Detect which cell encompasses the target text, then output its (X, Y) center coordinate. 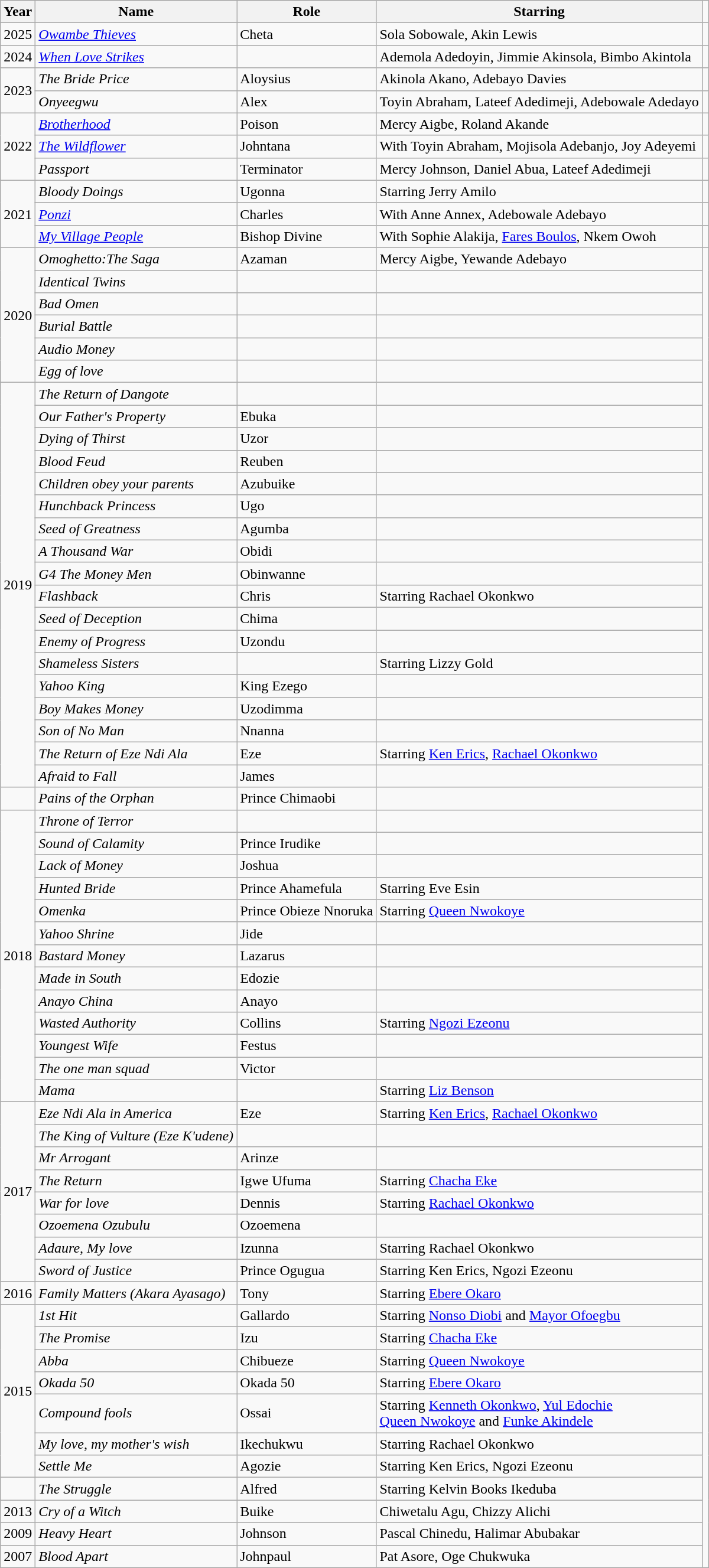
2007 (18, 1556)
Pascal Chinedu, Halimar Abubakar (539, 1534)
King Ezego (307, 686)
Settle Me (136, 1466)
Eze Ndi Ala in America (136, 1113)
War for love (136, 1203)
Yahoo King (136, 686)
Prince Chimaobi (307, 798)
Ebuka (307, 416)
Seed of Deception (136, 618)
With Toyin Abraham, Mojisola Adebanjo, Joy Adeyemi (539, 146)
Abba (136, 1360)
Johnson (307, 1534)
The King of Vulture (Eze K'udene) (136, 1136)
Passport (136, 169)
Azubuike (307, 484)
Edozie (307, 978)
2015 (18, 1390)
Identical Twins (136, 282)
Alfred (307, 1489)
2023 (18, 90)
2013 (18, 1511)
Joshua (307, 866)
Arinze (307, 1158)
Igwe Ufuma (307, 1181)
Bad Omen (136, 304)
2025 (18, 34)
Uzodimma (307, 709)
Johntana (307, 146)
Starring Kelvin Books Ikeduba (539, 1489)
Mama (136, 1091)
Ademola Adedoyin, Jimmie Akinsola, Bimbo Akintola (539, 57)
Alex (307, 102)
Boy Makes Money (136, 709)
Sound of Calamity (136, 843)
Terminator (307, 169)
Lack of Money (136, 866)
Prince Ahamefula (307, 888)
Ozoemena Ozubulu (136, 1225)
Cheta (307, 34)
Children obey your parents (136, 484)
Made in South (136, 978)
Onyeegwu (136, 102)
Dying of Thirst (136, 439)
Izu (307, 1338)
Dennis (307, 1203)
2017 (18, 1192)
The Return of Eze Ndi Ala (136, 754)
The Bride Price (136, 79)
Pat Asore, Oge Chukwuka (539, 1556)
Ozoemena (307, 1225)
Compound fools (136, 1414)
The Return of Dangote (136, 394)
Brotherhood (136, 124)
Owambe Thieves (136, 34)
Name (136, 12)
Starring Kenneth Okonkwo, Yul EdochieQueen Nwokoye and Funke Akindele (539, 1414)
Akinola Akano, Adebayo Davies (539, 79)
Nnanna (307, 731)
Chibueze (307, 1360)
2024 (18, 57)
Pains of the Orphan (136, 798)
Poison (307, 124)
Afraid to Fall (136, 776)
Agumba (307, 529)
The Promise (136, 1338)
2022 (18, 146)
Blood Apart (136, 1556)
Mercy Johnson, Daniel Abua, Lateef Adedimeji (539, 169)
Starring Ngozi Ezeonu (539, 1023)
Festus (307, 1046)
Chima (307, 618)
1st Hit (136, 1315)
Starring Lizzy Gold (539, 664)
Our Father's Property (136, 416)
Son of No Man (136, 731)
G4 The Money Men (136, 573)
My Village People (136, 236)
Prince Irudike (307, 843)
Mercy Aigbe, Roland Akande (539, 124)
Burial Battle (136, 327)
Year (18, 12)
With Anne Annex, Adebowale Adebayo (539, 214)
My love, my mother's wish (136, 1444)
Anayo (307, 1001)
2021 (18, 214)
2019 (18, 585)
Family Matters (Akara Ayasago) (136, 1293)
Starring Jerry Amilo (539, 191)
Tony (307, 1293)
Bastard Money (136, 956)
Flashback (136, 596)
Starring Liz Benson (539, 1091)
Omoghetto:The Saga (136, 259)
Youngest Wife (136, 1046)
Hunchback Princess (136, 506)
Johnpaul (307, 1556)
Obinwanne (307, 573)
Anayo China (136, 1001)
Sword of Justice (136, 1270)
Uzor (307, 439)
Shameless Sisters (136, 664)
Ugonna (307, 191)
Jide (307, 933)
Izunna (307, 1248)
Yahoo Shrine (136, 933)
Enemy of Progress (136, 641)
Sola Sobowale, Akin Lewis (539, 34)
James (307, 776)
Omenka (136, 911)
Ossai (307, 1414)
Wasted Authority (136, 1023)
The Wildflower (136, 146)
Bishop Divine (307, 236)
Audio Money (136, 349)
Blood Feud (136, 461)
Cry of a Witch (136, 1511)
The Return (136, 1181)
Throne of Terror (136, 821)
When Love Strikes (136, 57)
Mr Arrogant (136, 1158)
Charles (307, 214)
2020 (18, 315)
Uzondu (307, 641)
A Thousand War (136, 551)
Gallardo (307, 1315)
With Sophie Alakija, Fares Boulos, Nkem Owoh (539, 236)
Seed of Greatness (136, 529)
Lazarus (307, 956)
Ugo (307, 506)
Agozie (307, 1466)
Role (307, 12)
Collins (307, 1023)
Obidi (307, 551)
Heavy Heart (136, 1534)
Bloody Doings (136, 191)
2009 (18, 1534)
Egg of love (136, 371)
2016 (18, 1293)
The one man squad (136, 1068)
Toyin Abraham, Lateef Adedimeji, Adebowale Adedayo (539, 102)
Reuben (307, 461)
Starring Nonso Diobi and Mayor Ofoegbu (539, 1315)
Chiwetalu Agu, Chizzy Alichi (539, 1511)
Prince Obieze Nnoruka (307, 911)
Mercy Aigbe, Yewande Adebayo (539, 259)
Hunted Bride (136, 888)
The Struggle (136, 1489)
Buike (307, 1511)
Starring (539, 12)
Victor (307, 1068)
Ponzi (136, 214)
Prince Ogugua (307, 1270)
Aloysius (307, 79)
Azaman (307, 259)
Adaure, My love (136, 1248)
Chris (307, 596)
Ikechukwu (307, 1444)
2018 (18, 956)
Starring Eve Esin (539, 888)
